Locate the cell with the specified text and output its [x, y] center coordinate. 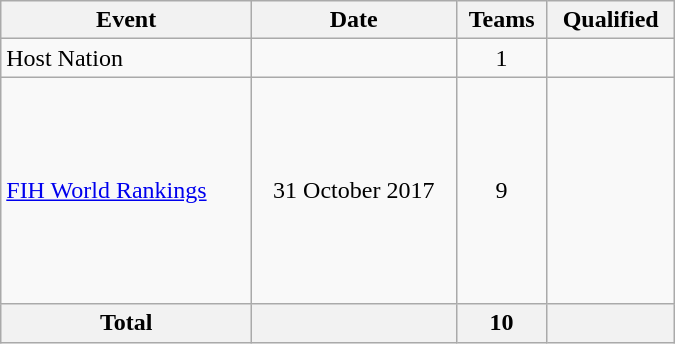
Host Nation [126, 58]
10 [502, 323]
31 October 2017 [354, 190]
Qualified [610, 20]
Teams [502, 20]
Event [126, 20]
FIH World Rankings [126, 190]
Date [354, 20]
Total [126, 323]
1 [502, 58]
9 [502, 190]
